Provide the (X, Y) coordinate of the cell's center where the given text is located.  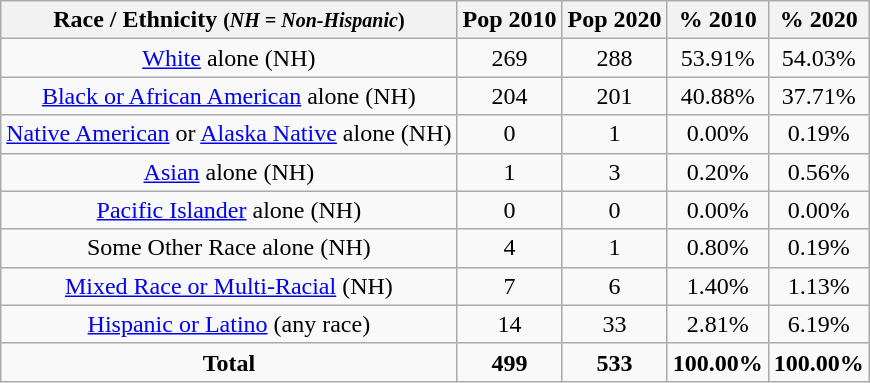
0.56% (818, 172)
288 (614, 58)
Black or African American alone (NH) (229, 96)
Race / Ethnicity (NH = Non-Hispanic) (229, 20)
14 (510, 324)
4 (510, 248)
3 (614, 172)
Total (229, 362)
Pop 2020 (614, 20)
Pacific Islander alone (NH) (229, 210)
0.20% (718, 172)
201 (614, 96)
1.40% (718, 286)
Mixed Race or Multi-Racial (NH) (229, 286)
Pop 2010 (510, 20)
269 (510, 58)
499 (510, 362)
40.88% (718, 96)
7 (510, 286)
6.19% (818, 324)
204 (510, 96)
33 (614, 324)
54.03% (818, 58)
% 2010 (718, 20)
37.71% (818, 96)
1.13% (818, 286)
0.80% (718, 248)
% 2020 (818, 20)
53.91% (718, 58)
533 (614, 362)
6 (614, 286)
Asian alone (NH) (229, 172)
Hispanic or Latino (any race) (229, 324)
Some Other Race alone (NH) (229, 248)
2.81% (718, 324)
White alone (NH) (229, 58)
Native American or Alaska Native alone (NH) (229, 134)
